Extract the (X, Y) coordinate from the center of the cell holding the provided text.  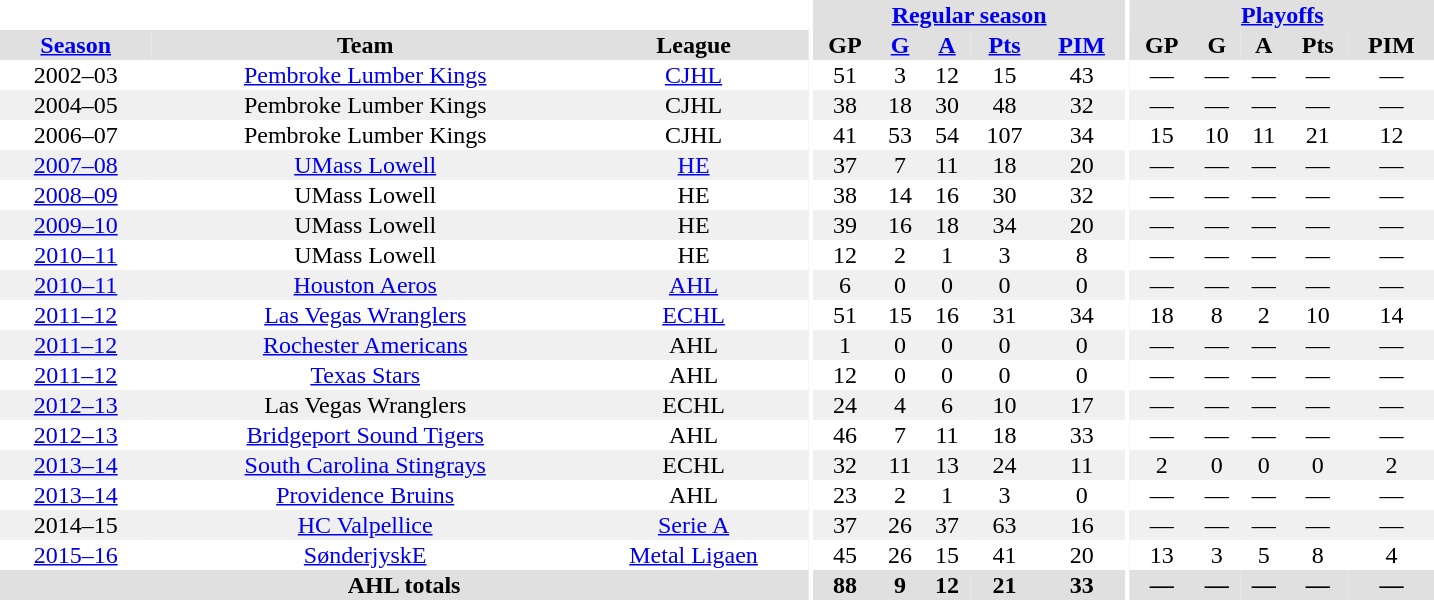
Texas Stars (365, 375)
17 (1081, 405)
45 (844, 555)
2007–08 (76, 165)
South Carolina Stingrays (365, 465)
107 (1005, 135)
2008–09 (76, 195)
Bridgeport Sound Tigers (365, 435)
2015–16 (76, 555)
23 (844, 495)
2002–03 (76, 75)
Houston Aeros (365, 285)
2006–07 (76, 135)
48 (1005, 105)
2014–15 (76, 525)
Regular season (969, 15)
Team (365, 45)
5 (1264, 555)
63 (1005, 525)
SønderjyskE (365, 555)
54 (948, 135)
46 (844, 435)
HC Valpellice (365, 525)
Rochester Americans (365, 345)
39 (844, 225)
Metal Ligaen (694, 555)
53 (900, 135)
88 (844, 585)
43 (1081, 75)
AHL totals (404, 585)
Season (76, 45)
31 (1005, 315)
Providence Bruins (365, 495)
League (694, 45)
9 (900, 585)
Serie A (694, 525)
2009–10 (76, 225)
2004–05 (76, 105)
